Identify which cell holds the provided text, then report its (X, Y) central coordinate. 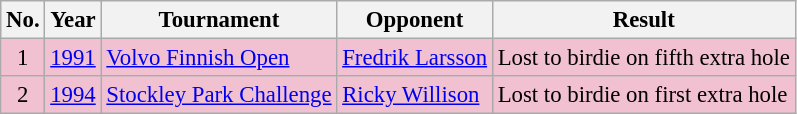
1994 (73, 95)
Tournament (219, 20)
Fredrik Larsson (414, 58)
Result (644, 20)
Ricky Willison (414, 95)
No. (23, 20)
1 (23, 58)
1991 (73, 58)
Lost to birdie on fifth extra hole (644, 58)
Volvo Finnish Open (219, 58)
Year (73, 20)
2 (23, 95)
Lost to birdie on first extra hole (644, 95)
Opponent (414, 20)
Stockley Park Challenge (219, 95)
